For the text-containing cell, return its midpoint in [X, Y] coordinate format. 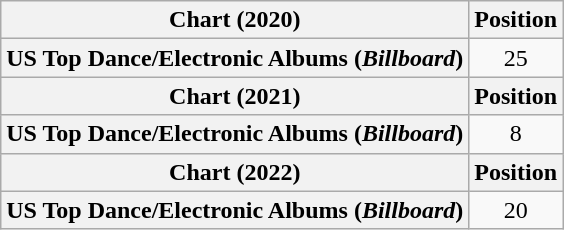
25 [516, 58]
8 [516, 134]
Chart (2022) [235, 172]
Chart (2020) [235, 20]
20 [516, 210]
Chart (2021) [235, 96]
